Determine the (X, Y) coordinate at the center of the cell enclosing the given text.  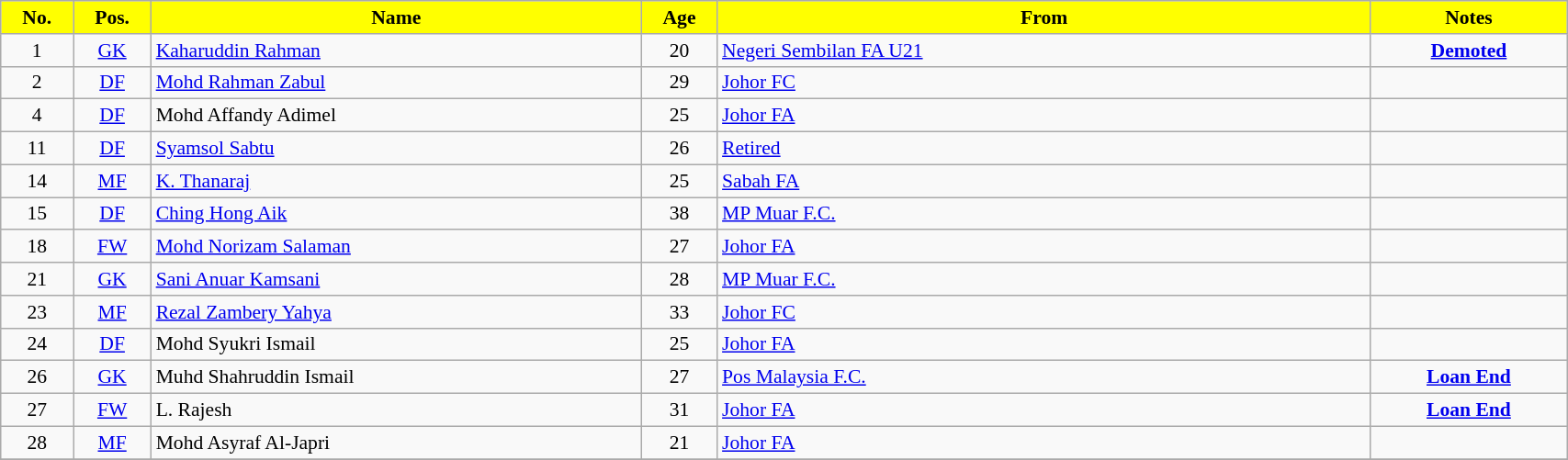
Kaharuddin Rahman (397, 50)
Rezal Zambery Yahya (397, 312)
Sani Anuar Kamsani (397, 279)
Demoted (1468, 50)
14 (37, 181)
Ching Hong Aik (397, 214)
Sabah FA (1043, 181)
Notes (1468, 17)
Mohd Affandy Adimel (397, 116)
31 (680, 410)
No. (37, 17)
Negeri Sembilan FA U21 (1043, 50)
Pos Malaysia F.C. (1043, 377)
23 (37, 312)
Retired (1043, 149)
4 (37, 116)
Age (680, 17)
1 (37, 50)
From (1043, 17)
15 (37, 214)
24 (37, 344)
Pos. (112, 17)
33 (680, 312)
Mohd Rahman Zabul (397, 83)
Name (397, 17)
18 (37, 247)
K. Thanaraj (397, 181)
29 (680, 83)
Mohd Syukri Ismail (397, 344)
11 (37, 149)
2 (37, 83)
Mohd Asyraf Al-Japri (397, 443)
20 (680, 50)
Mohd Norizam Salaman (397, 247)
Muhd Shahruddin Ismail (397, 377)
38 (680, 214)
Syamsol Sabtu (397, 149)
L. Rajesh (397, 410)
